For the text-containing cell, return its midpoint in (X, Y) coordinate format. 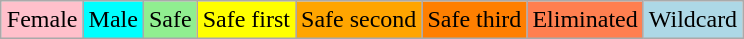
Safe (170, 20)
Eliminated (585, 20)
Male (113, 20)
Female (42, 20)
Safe first (246, 20)
Safe second (359, 20)
Wildcard (692, 20)
Safe third (474, 20)
